For the text-containing cell, return its midpoint in (X, Y) coordinate format. 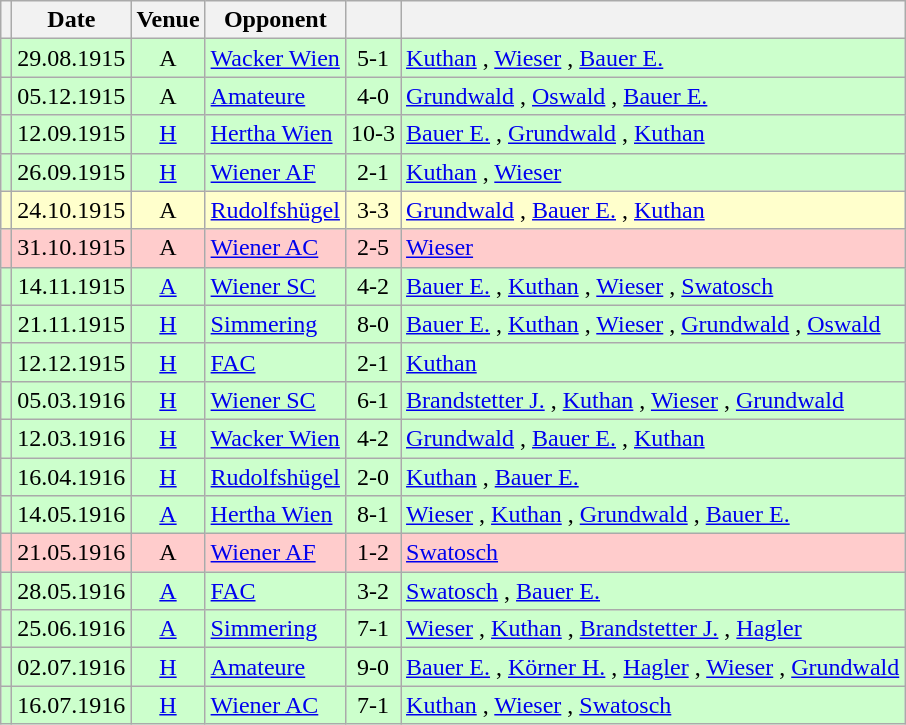
Bauer E. , Kuthan , Wieser , Grundwald , Oswald (653, 324)
29.08.1915 (72, 58)
05.12.1915 (72, 96)
9-0 (372, 667)
21.05.1916 (72, 553)
4-0 (372, 96)
24.10.1915 (72, 210)
10-3 (372, 134)
Grundwald , Oswald , Bauer E. (653, 96)
12.12.1915 (72, 362)
Kuthan , Wieser , Swatosch (653, 705)
02.07.1916 (72, 667)
14.11.1915 (72, 286)
Kuthan , Wieser , Bauer E. (653, 58)
3-2 (372, 591)
14.05.1916 (72, 515)
Opponent (275, 20)
Bauer E. , Körner H. , Hagler , Wieser , Grundwald (653, 667)
3-3 (372, 210)
5-1 (372, 58)
12.03.1916 (72, 438)
6-1 (372, 400)
Kuthan (653, 362)
21.11.1915 (72, 324)
Venue (168, 20)
Bauer E. , Grundwald , Kuthan (653, 134)
16.07.1916 (72, 705)
Swatosch , Bauer E. (653, 591)
12.09.1915 (72, 134)
Kuthan , Wieser (653, 172)
25.06.1916 (72, 629)
Wieser , Kuthan , Brandstetter J. , Hagler (653, 629)
Brandstetter J. , Kuthan , Wieser , Grundwald (653, 400)
8-0 (372, 324)
16.04.1916 (72, 477)
8-1 (372, 515)
2-0 (372, 477)
28.05.1916 (72, 591)
Wieser (653, 248)
1-2 (372, 553)
Wieser , Kuthan , Grundwald , Bauer E. (653, 515)
Swatosch (653, 553)
31.10.1915 (72, 248)
05.03.1916 (72, 400)
Bauer E. , Kuthan , Wieser , Swatosch (653, 286)
Kuthan , Bauer E. (653, 477)
26.09.1915 (72, 172)
Date (72, 20)
2-5 (372, 248)
